Scan for the cell matching the given text and deliver its [X, Y] coordinate at center. 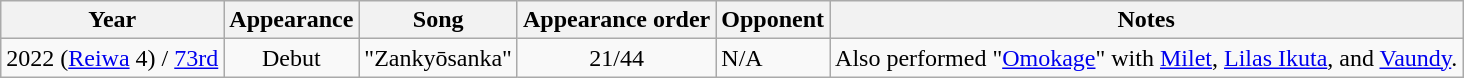
Notes [1146, 20]
Year [112, 20]
Debut [292, 58]
Appearance order [616, 20]
Also performed "Omokage" with Milet, Lilas Ikuta, and Vaundy. [1146, 58]
Song [438, 20]
N/A [773, 58]
"Zankyōsanka" [438, 58]
2022 (Reiwa 4) / 73rd [112, 58]
Appearance [292, 20]
21/44 [616, 58]
Opponent [773, 20]
